Identify which cell holds the provided text, then report its [X, Y] central coordinate. 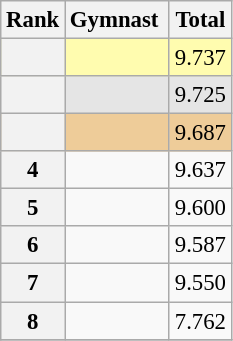
Gymnast [118, 20]
9.737 [200, 58]
6 [33, 245]
7.762 [200, 321]
9.550 [200, 283]
9.587 [200, 245]
Rank [33, 20]
7 [33, 283]
8 [33, 321]
4 [33, 170]
9.725 [200, 95]
9.687 [200, 133]
5 [33, 208]
Total [200, 20]
9.637 [200, 170]
9.600 [200, 208]
